Capture the cell that displays the provided text and extract its [X, Y] central coordinate. 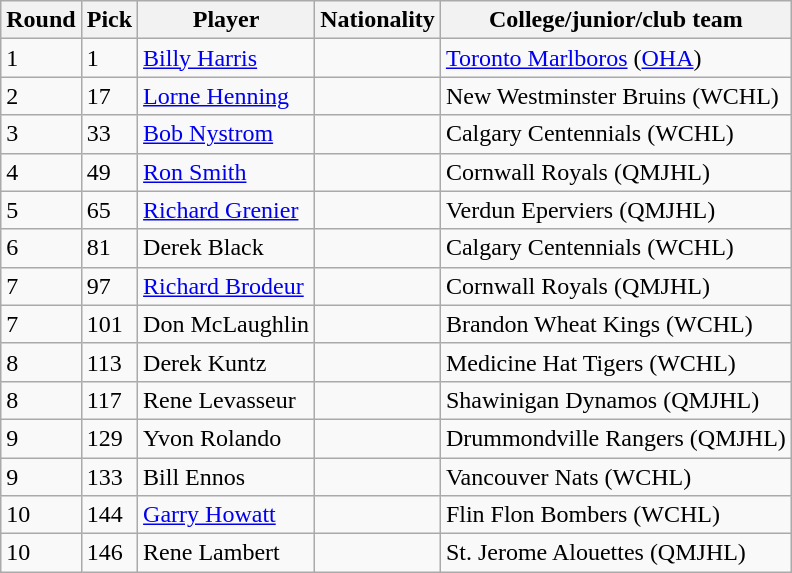
College/junior/club team [616, 20]
Shawinigan Dynamos (QMJHL) [616, 400]
Round [41, 20]
49 [109, 172]
Flin Flon Bombers (WCHL) [616, 515]
St. Jerome Alouettes (QMJHL) [616, 553]
4 [41, 172]
Richard Brodeur [226, 286]
33 [109, 134]
6 [41, 248]
Derek Black [226, 248]
Lorne Henning [226, 96]
117 [109, 400]
5 [41, 210]
97 [109, 286]
129 [109, 438]
Medicine Hat Tigers (WCHL) [616, 362]
113 [109, 362]
Vancouver Nats (WCHL) [616, 477]
Drummondville Rangers (QMJHL) [616, 438]
Rene Lambert [226, 553]
Don McLaughlin [226, 324]
Player [226, 20]
17 [109, 96]
144 [109, 515]
Rene Levasseur [226, 400]
Billy Harris [226, 58]
Bill Ennos [226, 477]
133 [109, 477]
101 [109, 324]
Verdun Eperviers (QMJHL) [616, 210]
Derek Kuntz [226, 362]
65 [109, 210]
Pick [109, 20]
Nationality [378, 20]
New Westminster Bruins (WCHL) [616, 96]
3 [41, 134]
Toronto Marlboros (OHA) [616, 58]
Richard Grenier [226, 210]
Brandon Wheat Kings (WCHL) [616, 324]
Garry Howatt [226, 515]
Bob Nystrom [226, 134]
81 [109, 248]
2 [41, 96]
146 [109, 553]
Ron Smith [226, 172]
Yvon Rolando [226, 438]
